Capture the cell that displays the provided text and extract its [x, y] central coordinate. 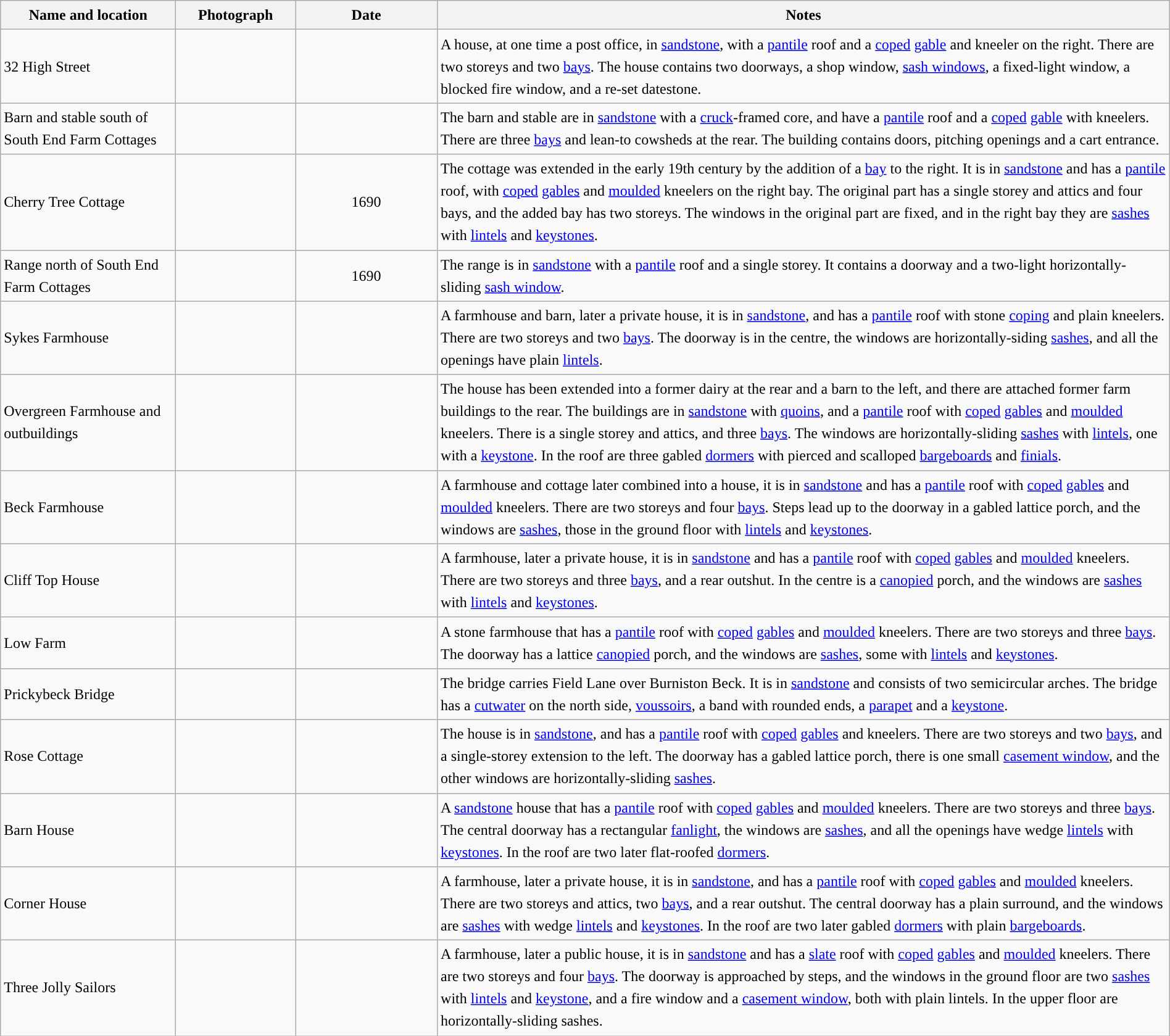
Photograph [236, 15]
Three Jolly Sailors [88, 988]
32 High Street [88, 67]
Cliff Top House [88, 580]
Beck Farmhouse [88, 507]
Cherry Tree Cottage [88, 202]
Range north of South End Farm Cottages [88, 275]
Low Farm [88, 643]
Rose Cottage [88, 756]
Overgreen Farmhouse and outbuildings [88, 422]
Prickybeck Bridge [88, 694]
Name and location [88, 15]
The range is in sandstone with a pantile roof and a single storey. It contains a doorway and a two-light horizontally-sliding sash window. [803, 275]
Notes [803, 15]
Barn and stable south of South End Farm Cottages [88, 128]
Corner House [88, 903]
Date [367, 15]
Sykes Farmhouse [88, 338]
Barn House [88, 831]
